Capture the cell that displays the provided text and extract its [x, y] central coordinate. 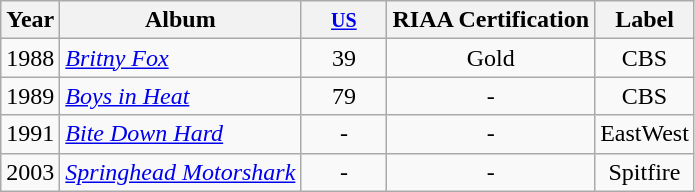
1989 [30, 96]
Gold [491, 58]
EastWest [645, 134]
US [344, 20]
Britny Fox [180, 58]
39 [344, 58]
Label [645, 20]
Boys in Heat [180, 96]
79 [344, 96]
Bite Down Hard [180, 134]
Album [180, 20]
Spitfire [645, 172]
RIAA Certification [491, 20]
1988 [30, 58]
Springhead Motorshark [180, 172]
1991 [30, 134]
Year [30, 20]
2003 [30, 172]
